Find where the given text appears and provide that cell's center as [x, y] coordinate. 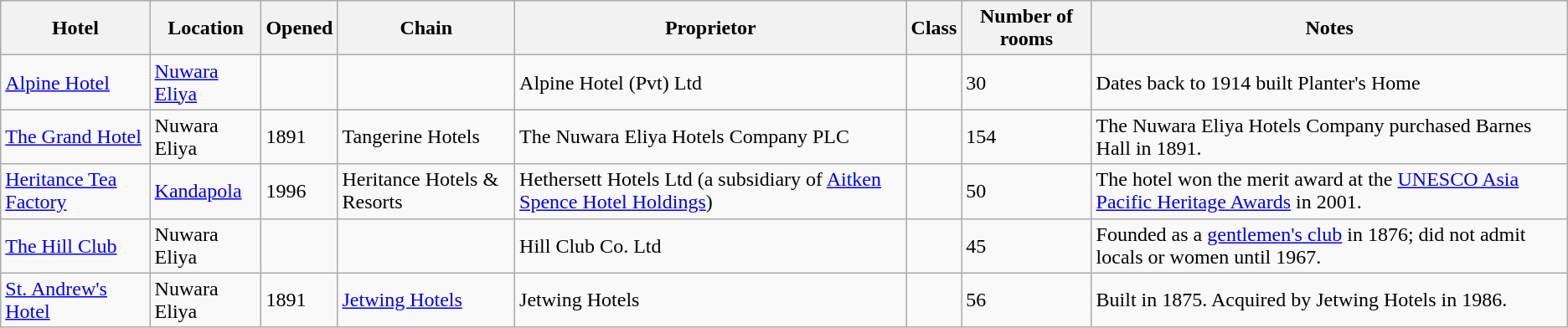
Heritance Hotels & Resorts [426, 191]
45 [1027, 246]
Opened [300, 28]
The Grand Hotel [75, 137]
The Hill Club [75, 246]
Hethersett Hotels Ltd (a subsidiary of Aitken Spence Hotel Holdings) [710, 191]
Hotel [75, 28]
Tangerine Hotels [426, 137]
Kandapola [206, 191]
Built in 1875. Acquired by Jetwing Hotels in 1986. [1329, 300]
Heritance Tea Factory [75, 191]
30 [1027, 82]
The hotel won the merit award at the UNESCO Asia Pacific Heritage Awards in 2001. [1329, 191]
Location [206, 28]
St. Andrew's Hotel [75, 300]
Notes [1329, 28]
Founded as a gentlemen's club in 1876; did not admit locals or women until 1967. [1329, 246]
154 [1027, 137]
Dates back to 1914 built Planter's Home [1329, 82]
Alpine Hotel (Pvt) Ltd [710, 82]
The Nuwara Eliya Hotels Company purchased Barnes Hall in 1891. [1329, 137]
Proprietor [710, 28]
Hill Club Co. Ltd [710, 246]
56 [1027, 300]
50 [1027, 191]
1996 [300, 191]
Chain [426, 28]
Number of rooms [1027, 28]
Class [934, 28]
The Nuwara Eliya Hotels Company PLC [710, 137]
Alpine Hotel [75, 82]
